Pinpoint the cell where the given text exists, returning its [X, Y] midpoint coordinate. 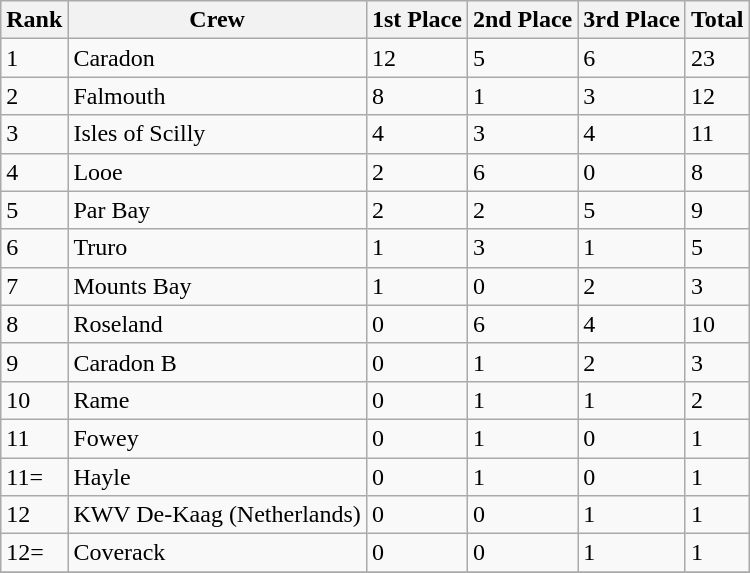
23 [717, 58]
Par Bay [217, 210]
Caradon B [217, 362]
Crew [217, 20]
2nd Place [522, 20]
3rd Place [632, 20]
Truro [217, 248]
Rank [34, 20]
1st Place [416, 20]
Falmouth [217, 96]
Rame [217, 400]
Hayle [217, 477]
KWV De-Kaag (Netherlands) [217, 515]
Roseland [217, 324]
Fowey [217, 438]
7 [34, 286]
11= [34, 477]
Isles of Scilly [217, 134]
Mounts Bay [217, 286]
Caradon [217, 58]
Total [717, 20]
12= [34, 553]
Looe [217, 172]
Coverack [217, 553]
